Return [X, Y] of the center of cell containing provided text 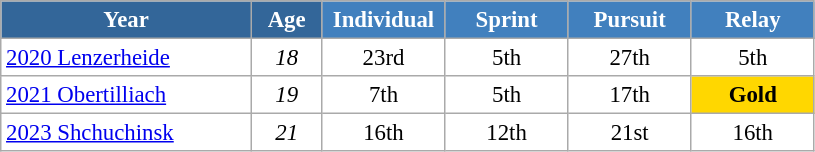
7th [384, 95]
27th [630, 58]
18 [286, 58]
Relay [752, 20]
Year [126, 20]
2021 Obertilliach [126, 95]
2020 Lenzerheide [126, 58]
Pursuit [630, 20]
21 [286, 133]
2023 Shchuchinsk [126, 133]
Age [286, 20]
17th [630, 95]
Sprint [506, 20]
23rd [384, 58]
21st [630, 133]
Individual [384, 20]
Gold [752, 95]
12th [506, 133]
19 [286, 95]
